Capture the cell that displays the provided text and extract its [x, y] central coordinate. 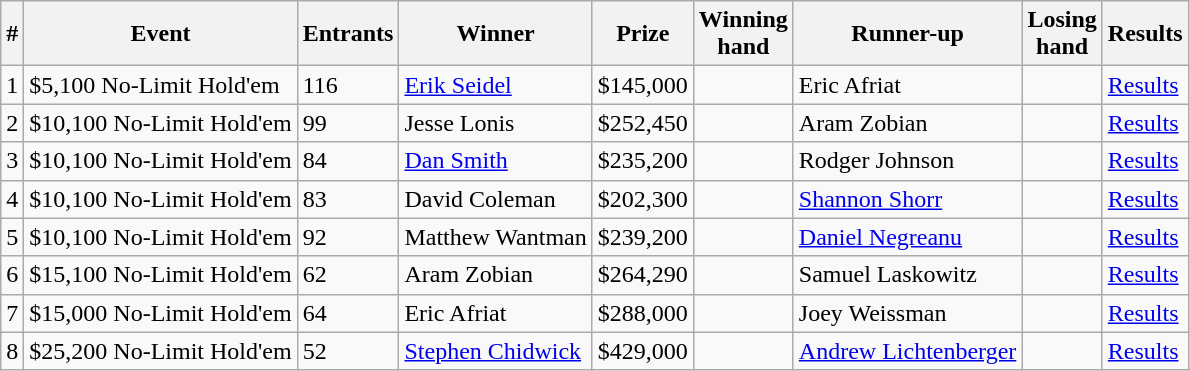
Daniel Negreanu [908, 237]
Event [160, 34]
Losinghand [1062, 34]
$288,000 [642, 313]
8 [12, 351]
1 [12, 85]
$429,000 [642, 351]
5 [12, 237]
4 [12, 199]
99 [348, 123]
Runner-up [908, 34]
Winninghand [743, 34]
2 [12, 123]
3 [12, 161]
Jesse Lonis [496, 123]
Rodger Johnson [908, 161]
$235,200 [642, 161]
Winner [496, 34]
64 [348, 313]
$264,290 [642, 275]
Entrants [348, 34]
$15,100 No-Limit Hold'em [160, 275]
Shannon Shorr [908, 199]
$5,100 No-Limit Hold'em [160, 85]
$145,000 [642, 85]
116 [348, 85]
Dan Smith [496, 161]
84 [348, 161]
Matthew Wantman [496, 237]
52 [348, 351]
# [12, 34]
$25,200 No-Limit Hold'em [160, 351]
Prize [642, 34]
83 [348, 199]
Erik Seidel [496, 85]
Andrew Lichtenberger [908, 351]
Stephen Chidwick [496, 351]
6 [12, 275]
$15,000 No-Limit Hold'em [160, 313]
Samuel Laskowitz [908, 275]
David Coleman [496, 199]
7 [12, 313]
92 [348, 237]
62 [348, 275]
$239,200 [642, 237]
Joey Weissman [908, 313]
$252,450 [642, 123]
$202,300 [642, 199]
